From the cell containing the given text, extract its center point as (X, Y) coordinate. 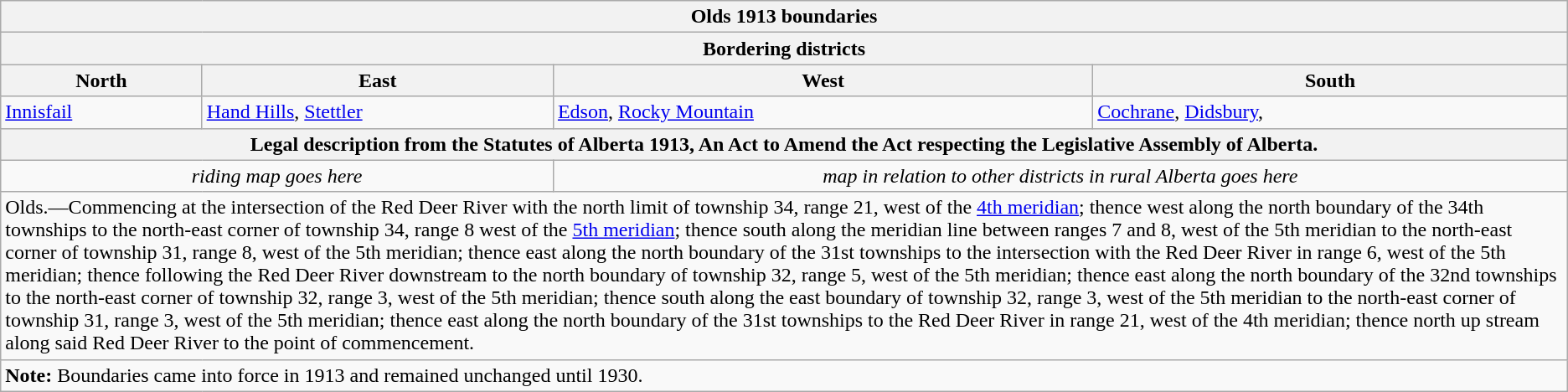
North (101, 80)
East (377, 80)
Legal description from the Statutes of Alberta 1913, An Act to Amend the Act respecting the Legislative Assembly of Alberta. (784, 144)
Note: Boundaries came into force in 1913 and remained unchanged until 1930. (784, 375)
West (823, 80)
Edson, Rocky Mountain (823, 112)
Innisfail (101, 112)
Olds 1913 boundaries (784, 17)
map in relation to other districts in rural Alberta goes here (1060, 176)
Cochrane, Didsbury, (1330, 112)
riding map goes here (277, 176)
Hand Hills, Stettler (377, 112)
South (1330, 80)
Bordering districts (784, 49)
